Extract the (X, Y) coordinate from the center of the cell holding the provided text.  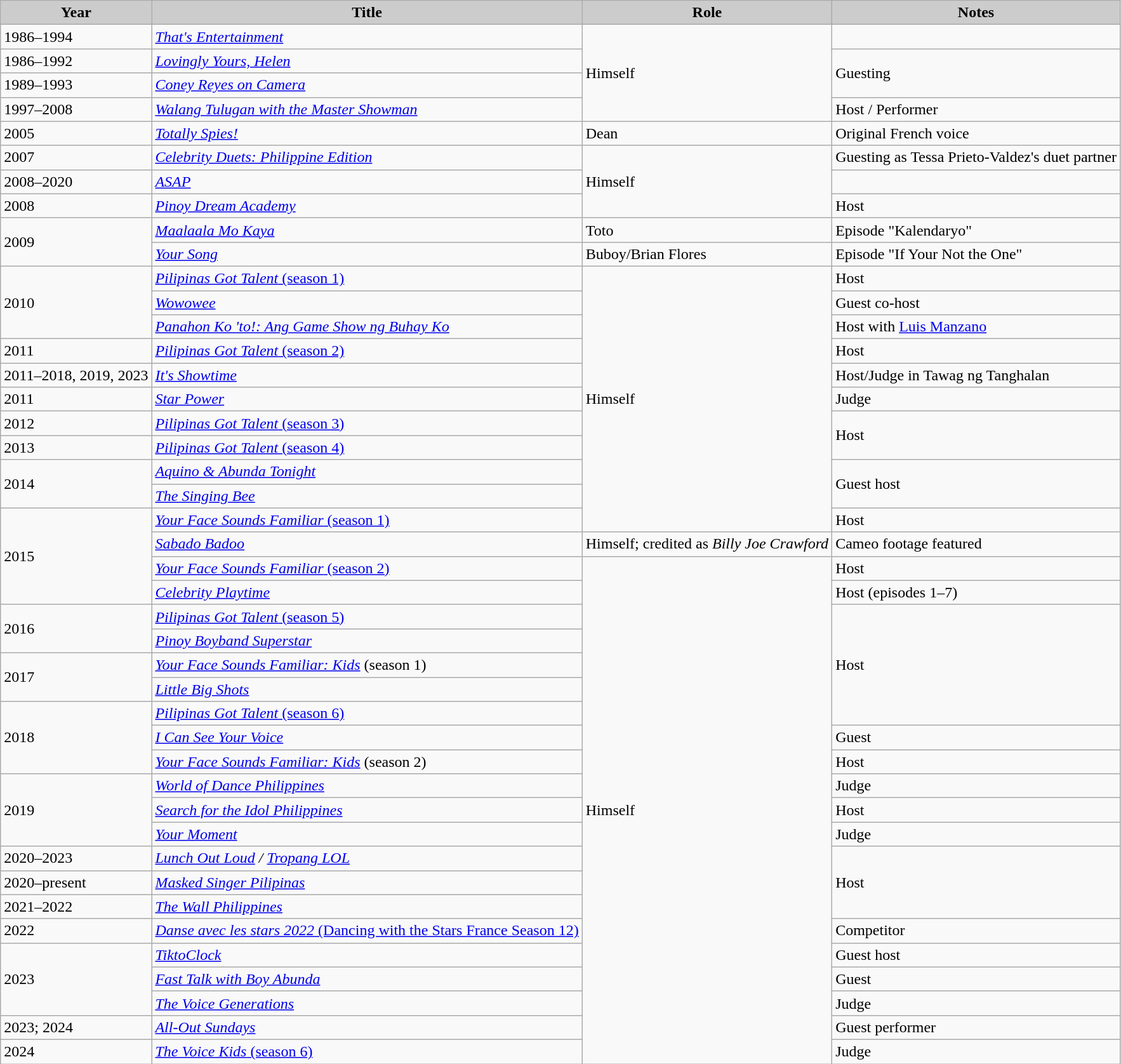
Pinoy Boyband Superstar (367, 641)
TiktoClock (367, 955)
2005 (76, 133)
Guest performer (976, 1027)
Pilipinas Got Talent (season 1) (367, 278)
Your Face Sounds Familiar: Kids (season 2) (367, 762)
2014 (76, 484)
2017 (76, 677)
2024 (76, 1051)
Pilipinas Got Talent (season 5) (367, 616)
1989–1993 (76, 85)
Your Face Sounds Familiar (season 2) (367, 568)
The Wall Philippines (367, 907)
Host/Judge in Tawag ng Tanghalan (976, 375)
2011–2018, 2019, 2023 (76, 375)
Episode "If Your Not the One" (976, 254)
Panahon Ko 'to!: Ang Game Show ng Buhay Ko (367, 327)
Role (707, 13)
ASAP (367, 182)
2022 (76, 931)
Search for the Idol Philippines (367, 810)
Toto (707, 230)
Pilipinas Got Talent (season 4) (367, 448)
Pilipinas Got Talent (season 6) (367, 714)
Fast Talk with Boy Abunda (367, 979)
Celebrity Duets: Philippine Edition (367, 157)
Wowowee (367, 303)
Episode "Kalendaryo" (976, 230)
Competitor (976, 931)
Maalaala Mo Kaya (367, 230)
Your Song (367, 254)
2023; 2024 (76, 1027)
1986–1992 (76, 61)
Little Big Shots (367, 689)
Host with Luis Manzano (976, 327)
Notes (976, 13)
1997–2008 (76, 109)
Buboy/Brian Flores (707, 254)
Your Face Sounds Familiar (season 1) (367, 520)
Aquino & Abunda Tonight (367, 472)
All-Out Sundays (367, 1027)
2015 (76, 556)
Coney Reyes on Camera (367, 85)
2007 (76, 157)
Himself; credited as Billy Joe Crawford (707, 544)
Host / Performer (976, 109)
2016 (76, 628)
Guesting as Tessa Prieto-Valdez's duet partner (976, 157)
It's Showtime (367, 375)
Star Power (367, 399)
That's Entertainment (367, 37)
Guesting (976, 73)
2013 (76, 448)
1986–1994 (76, 37)
Guest co-host (976, 303)
2010 (76, 302)
2020–2023 (76, 858)
2018 (76, 738)
Lunch Out Loud / Tropang LOL (367, 858)
Masked Singer Pilipinas (367, 882)
2019 (76, 810)
The Voice Kids (season 6) (367, 1051)
Original French voice (976, 133)
2012 (76, 423)
Year (76, 13)
Walang Tulugan with the Master Showman (367, 109)
Pilipinas Got Talent (season 2) (367, 351)
Lovingly Yours, Helen (367, 61)
World of Dance Philippines (367, 786)
Cameo footage featured (976, 544)
Dean (707, 133)
2008–2020 (76, 182)
2008 (76, 206)
Totally Spies! (367, 133)
Sabado Badoo (367, 544)
Your Moment (367, 834)
2021–2022 (76, 907)
I Can See Your Voice (367, 738)
2009 (76, 242)
2023 (76, 979)
Title (367, 13)
Pinoy Dream Academy (367, 206)
Host (episodes 1–7) (976, 592)
Your Face Sounds Familiar: Kids (season 1) (367, 665)
2020–present (76, 882)
Danse avec les stars 2022 (Dancing with the Stars France Season 12) (367, 931)
The Singing Bee (367, 496)
Celebrity Playtime (367, 592)
Pilipinas Got Talent (season 3) (367, 423)
The Voice Generations (367, 1003)
